Search for the cell housing the specified text and yield its (X, Y) center coordinate. 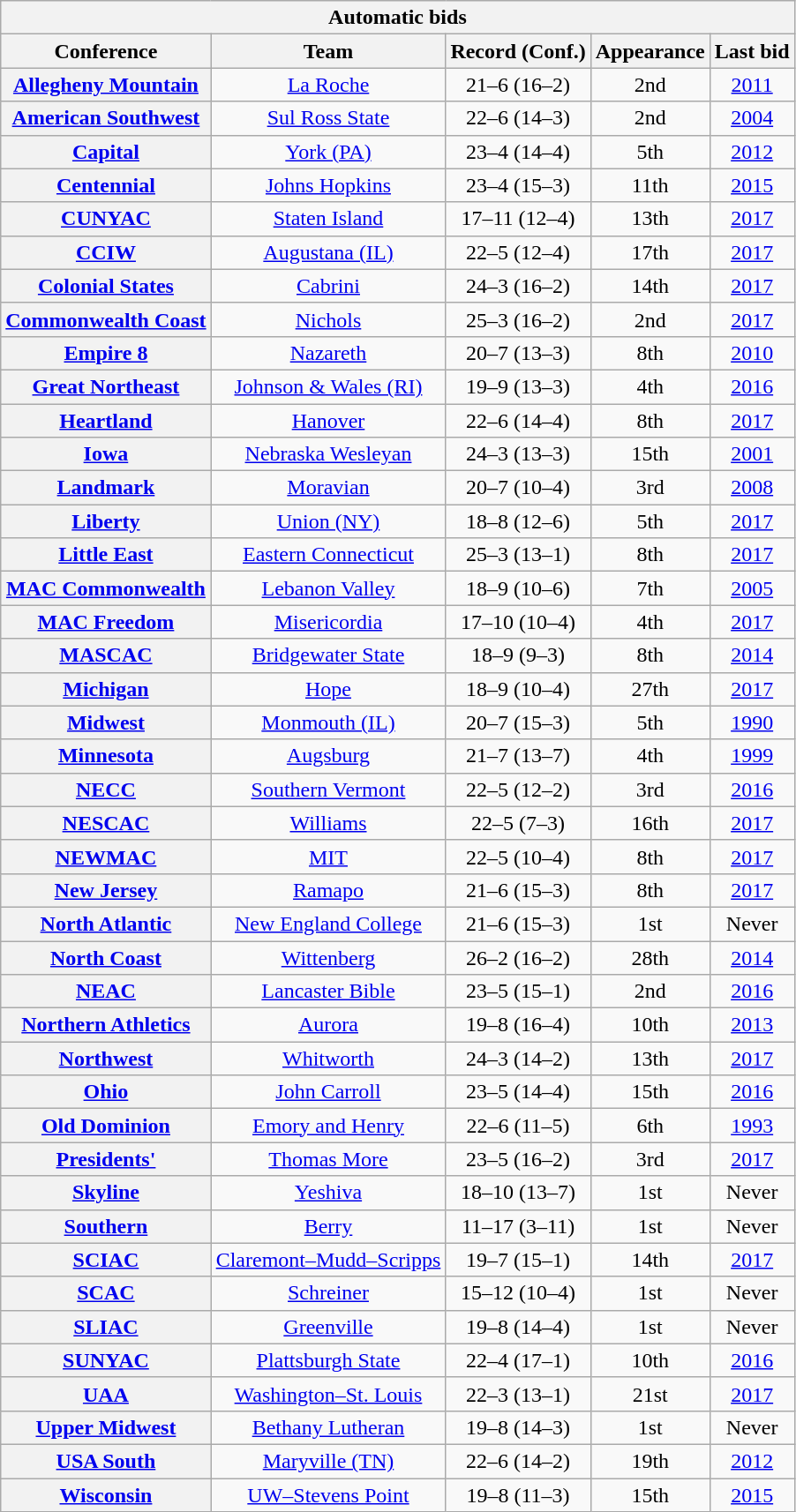
North Atlantic (106, 924)
Moravian (328, 488)
Schreiner (328, 1293)
Bethany Lutheran (328, 1427)
Team (328, 51)
11–17 (3–11) (518, 1226)
SLIAC (106, 1327)
26–2 (16–2) (518, 957)
22–6 (14–3) (518, 118)
25–3 (16–2) (518, 319)
Northern Athletics (106, 1025)
17–11 (12–4) (518, 219)
18–10 (13–7) (518, 1193)
Upper Midwest (106, 1427)
SUNYAC (106, 1360)
American Southwest (106, 118)
16th (650, 823)
NECC (106, 790)
NESCAC (106, 823)
Northwest (106, 1059)
Old Dominion (106, 1126)
Lancaster Bible (328, 992)
USA South (106, 1461)
Heartland (106, 421)
North Coast (106, 957)
18–9 (10–4) (518, 689)
19–7 (15–1) (518, 1260)
Cabrini (328, 286)
28th (650, 957)
22–5 (12–2) (518, 790)
Last bid (752, 51)
22–4 (17–1) (518, 1360)
Little East (106, 555)
2013 (752, 1025)
Allegheny Mountain (106, 85)
CUNYAC (106, 219)
Berry (328, 1226)
John Carroll (328, 1092)
Centennial (106, 185)
Ramapo (328, 890)
Johns Hopkins (328, 185)
19–8 (16–4) (518, 1025)
New Jersey (106, 890)
Misericordia (328, 622)
20–7 (13–3) (518, 353)
Nichols (328, 319)
23–4 (15–3) (518, 185)
New England College (328, 924)
6th (650, 1126)
7th (650, 588)
Maryville (TN) (328, 1461)
SCIAC (106, 1260)
Claremont–Mudd–Scripps (328, 1260)
22–3 (13–1) (518, 1394)
Iowa (106, 454)
17th (650, 252)
22–5 (10–4) (518, 857)
Record (Conf.) (518, 51)
Nazareth (328, 353)
Emory and Henry (328, 1126)
Augustana (IL) (328, 252)
Wisconsin (106, 1495)
York (PA) (328, 152)
23–5 (15–1) (518, 992)
2011 (752, 85)
Southern Vermont (328, 790)
Presidents' (106, 1159)
Appearance (650, 51)
La Roche (328, 85)
Greenville (328, 1327)
Nebraska Wesleyan (328, 454)
11th (650, 185)
Great Northeast (106, 386)
CCIW (106, 252)
Plattsburgh State (328, 1360)
Whitworth (328, 1059)
20–7 (15–3) (518, 722)
15–12 (10–4) (518, 1293)
Midwest (106, 722)
Wittenberg (328, 957)
23–5 (14–4) (518, 1092)
Hanover (328, 421)
UAA (106, 1394)
Liberty (106, 521)
19th (650, 1461)
19–8 (14–4) (518, 1327)
22–5 (7–3) (518, 823)
Eastern Connecticut (328, 555)
Colonial States (106, 286)
Union (NY) (328, 521)
Thomas More (328, 1159)
18–9 (9–3) (518, 655)
23–4 (14–4) (518, 152)
2008 (752, 488)
2001 (752, 454)
25–3 (13–1) (518, 555)
2004 (752, 118)
Landmark (106, 488)
22–6 (14–4) (518, 421)
22–6 (14–2) (518, 1461)
Automatic bids (397, 18)
Williams (328, 823)
Conference (106, 51)
19–8 (14–3) (518, 1427)
27th (650, 689)
UW–Stevens Point (328, 1495)
22–5 (12–4) (518, 252)
MASCAC (106, 655)
18–8 (12–6) (518, 521)
19–8 (11–3) (518, 1495)
NEWMAC (106, 857)
1993 (752, 1126)
17–10 (10–4) (518, 622)
Aurora (328, 1025)
Staten Island (328, 219)
21–6 (16–2) (518, 85)
24–3 (16–2) (518, 286)
20–7 (10–4) (518, 488)
Empire 8 (106, 353)
18–9 (10–6) (518, 588)
2005 (752, 588)
Sul Ross State (328, 118)
21st (650, 1394)
19–9 (13–3) (518, 386)
SCAC (106, 1293)
21–7 (13–7) (518, 756)
Michigan (106, 689)
Minnesota (106, 756)
Johnson & Wales (RI) (328, 386)
24–3 (14–2) (518, 1059)
Southern (106, 1226)
Ohio (106, 1092)
22–6 (11–5) (518, 1126)
24–3 (13–3) (518, 454)
Capital (106, 152)
1999 (752, 756)
Hope (328, 689)
Augsburg (328, 756)
Washington–St. Louis (328, 1394)
Lebanon Valley (328, 588)
NEAC (106, 992)
1990 (752, 722)
MAC Commonwealth (106, 588)
Monmouth (IL) (328, 722)
Skyline (106, 1193)
MAC Freedom (106, 622)
Commonwealth Coast (106, 319)
Bridgewater State (328, 655)
2010 (752, 353)
Yeshiva (328, 1193)
23–5 (16–2) (518, 1159)
MIT (328, 857)
